Detect which cell encompasses the target text, then output its [X, Y] center coordinate. 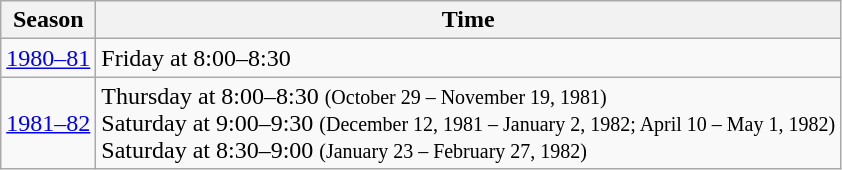
Time [468, 20]
Season [48, 20]
Friday at 8:00–8:30 [468, 58]
1980–81 [48, 58]
1981–82 [48, 123]
